Capture the cell that displays the provided text and extract its (X, Y) central coordinate. 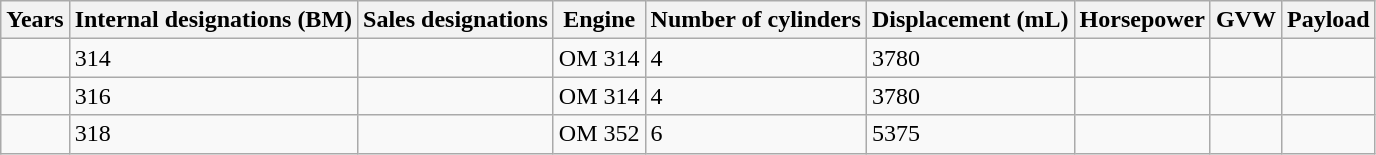
Payload (1328, 20)
Sales designations (456, 20)
314 (213, 58)
316 (213, 96)
OM 352 (599, 134)
Engine (599, 20)
6 (756, 134)
Number of cylinders (756, 20)
Horsepower (1142, 20)
Displacement (mL) (970, 20)
GVW (1246, 20)
Internal designations (BM) (213, 20)
Years (35, 20)
318 (213, 134)
5375 (970, 134)
